Search for the cell housing the specified text and yield its (x, y) center coordinate. 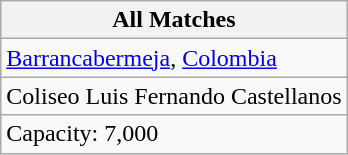
Barrancabermeja, Colombia (174, 58)
All Matches (174, 20)
Capacity: 7,000 (174, 134)
Coliseo Luis Fernando Castellanos (174, 96)
